Pinpoint the cell where the given text exists, returning its [X, Y] midpoint coordinate. 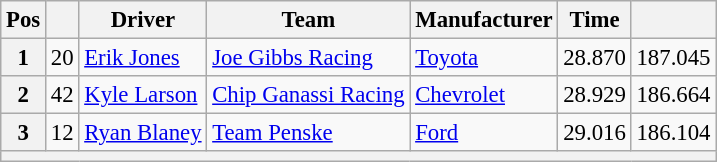
186.664 [674, 95]
3 [24, 133]
Ford [484, 133]
42 [62, 95]
20 [62, 58]
Joe Gibbs Racing [308, 58]
Kyle Larson [143, 95]
187.045 [674, 58]
Team [308, 20]
1 [24, 58]
Pos [24, 20]
Time [594, 20]
Ryan Blaney [143, 133]
28.929 [594, 95]
Toyota [484, 58]
29.016 [594, 133]
186.104 [674, 133]
Driver [143, 20]
Manufacturer [484, 20]
Chip Ganassi Racing [308, 95]
2 [24, 95]
Erik Jones [143, 58]
12 [62, 133]
28.870 [594, 58]
Chevrolet [484, 95]
Team Penske [308, 133]
